Locate the cell with the specified text and output its [X, Y] center coordinate. 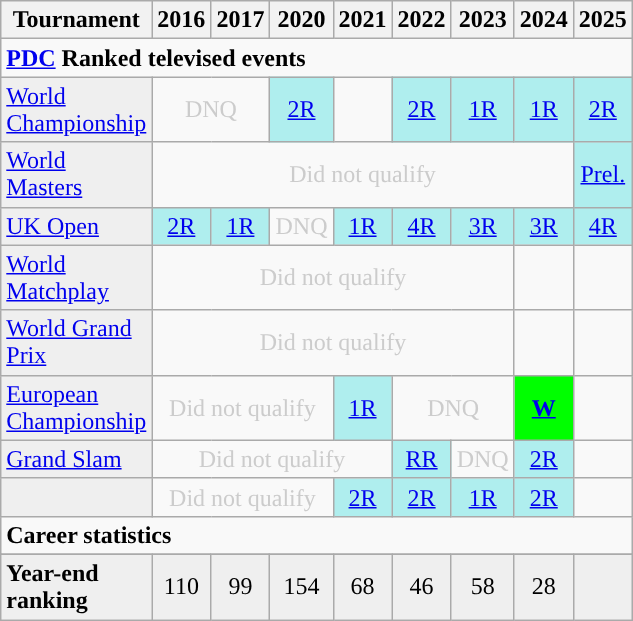
68 [362, 586]
2020 [302, 20]
2017 [240, 20]
110 [182, 586]
RR [422, 459]
World Masters [76, 174]
2023 [482, 20]
58 [482, 586]
Career statistics [317, 535]
99 [240, 586]
European Championship [76, 408]
World Championship [76, 110]
2024 [544, 20]
154 [302, 586]
UK Open [76, 226]
46 [422, 586]
2022 [422, 20]
2016 [182, 20]
28 [544, 586]
PDC Ranked televised events [317, 58]
Prel. [602, 174]
2021 [362, 20]
Tournament [76, 20]
W [544, 408]
World Grand Prix [76, 342]
Grand Slam [76, 459]
Year-end ranking [76, 586]
2025 [602, 20]
World Matchplay [76, 278]
